Identify which cell holds the provided text, then report its (X, Y) central coordinate. 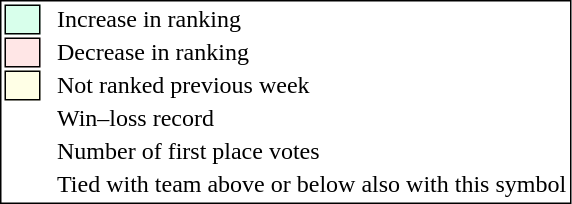
Tied with team above or below also with this symbol (312, 185)
Not ranked previous week (312, 85)
Decrease in ranking (312, 53)
Number of first place votes (312, 151)
Win–loss record (312, 119)
Increase in ranking (312, 19)
